Search for the cell housing the specified text and yield its [X, Y] center coordinate. 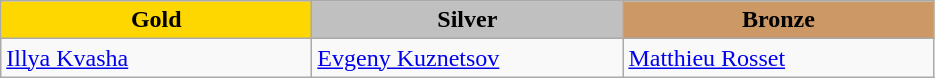
Silver [468, 20]
Evgeny Kuznetsov [468, 58]
Bronze [778, 20]
Matthieu Rosset [778, 58]
Gold [156, 20]
Illya Kvasha [156, 58]
